For the text-containing cell, return its midpoint in (x, y) coordinate format. 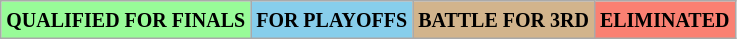
BATTLE FOR 3RD (504, 20)
ELIMINATED (664, 20)
FOR PLAYOFFS (332, 20)
QUALIFIED FOR FINALS (126, 20)
